Output the (x, y) coordinate of the center of the cell containing the given text.  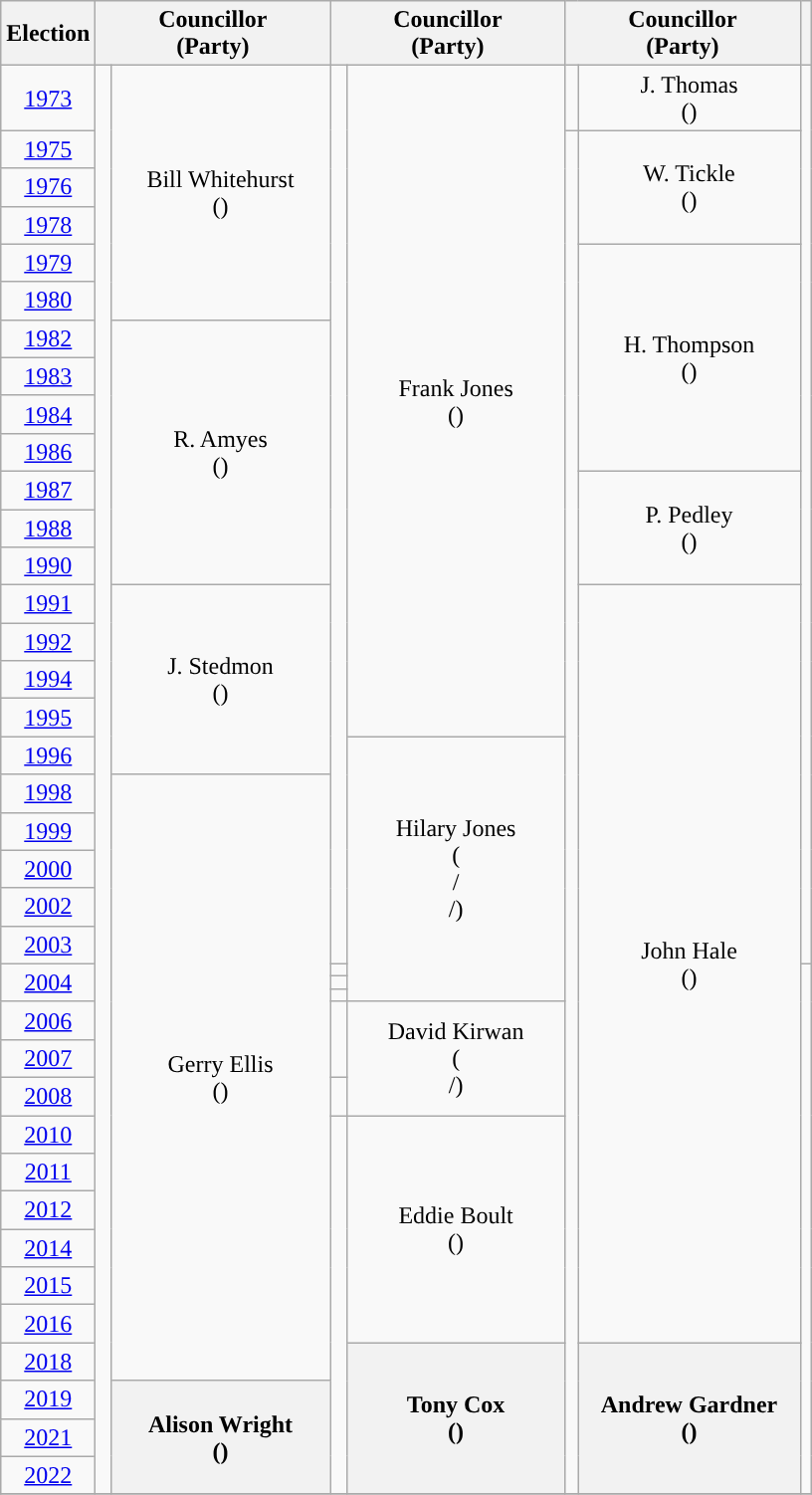
2010 (48, 1134)
1995 (48, 718)
2014 (48, 1248)
1986 (48, 452)
1987 (48, 490)
1996 (48, 755)
1984 (48, 414)
Tony Cox() (456, 1418)
Andrew Gardner() (689, 1418)
2011 (48, 1173)
1976 (48, 187)
2015 (48, 1286)
2022 (48, 1475)
2019 (48, 1399)
1978 (48, 225)
R. Amyes() (221, 452)
Bill Whitehurst() (221, 193)
Frank Jones() (456, 401)
Gerry Ellis() (221, 1077)
John Hale() (689, 963)
1992 (48, 642)
2000 (48, 869)
2002 (48, 907)
Hilary Jones(//) (456, 869)
Alison Wright() (221, 1437)
W. Tickle() (689, 187)
1999 (48, 831)
Eddie Boult() (456, 1228)
P. Pedley() (689, 528)
1991 (48, 604)
H. Thompson() (689, 357)
1975 (48, 149)
1998 (48, 793)
1994 (48, 680)
2004 (48, 982)
2006 (48, 1020)
1988 (48, 529)
1983 (48, 376)
1990 (48, 566)
2012 (48, 1210)
2018 (48, 1362)
2007 (48, 1058)
1980 (48, 301)
2021 (48, 1437)
2003 (48, 945)
1982 (48, 338)
1979 (48, 263)
J. Thomas() (689, 98)
1973 (48, 98)
Election (48, 34)
2008 (48, 1096)
David Kirwan(/) (456, 1058)
J. Stedmon() (221, 680)
2016 (48, 1324)
